Provide the [x, y] coordinate of the cell's center where the given text is located.  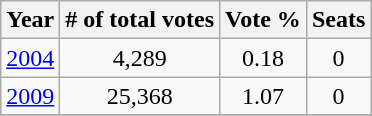
2004 [30, 58]
# of total votes [140, 20]
25,368 [140, 96]
Vote % [264, 20]
Seats [338, 20]
0.18 [264, 58]
4,289 [140, 58]
1.07 [264, 96]
2009 [30, 96]
Year [30, 20]
